Pinpoint the cell where the given text exists, returning its (x, y) midpoint coordinate. 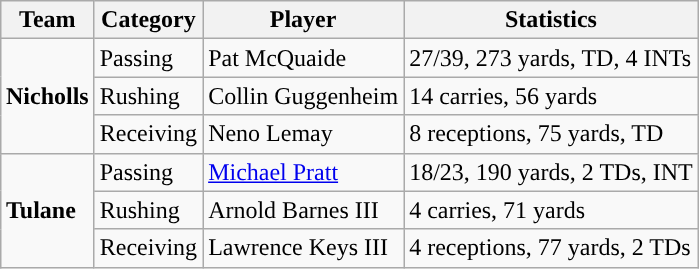
27/39, 273 yards, TD, 4 INTs (552, 58)
Collin Guggenheim (304, 96)
Nicholls (47, 96)
Lawrence Keys III (304, 248)
Arnold Barnes III (304, 210)
Team (47, 20)
Tulane (47, 210)
4 receptions, 77 yards, 2 TDs (552, 248)
Michael Pratt (304, 172)
14 carries, 56 yards (552, 96)
18/23, 190 yards, 2 TDs, INT (552, 172)
Statistics (552, 20)
Player (304, 20)
Pat McQuaide (304, 58)
8 receptions, 75 yards, TD (552, 134)
Neno Lemay (304, 134)
4 carries, 71 yards (552, 210)
Category (148, 20)
